Provide the (x, y) coordinate of the cell's center where the given text is located.  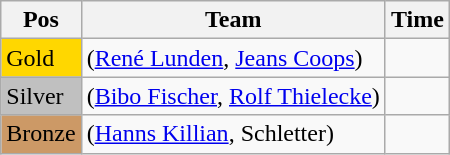
Time (417, 20)
Pos (41, 20)
Bronze (41, 134)
Silver (41, 96)
Team (233, 20)
(Bibo Fischer, Rolf Thielecke) (233, 96)
(Hanns Killian, Schletter) (233, 134)
Gold (41, 58)
(René Lunden, Jeans Coops) (233, 58)
